Locate the cell with the specified text and output its (x, y) center coordinate. 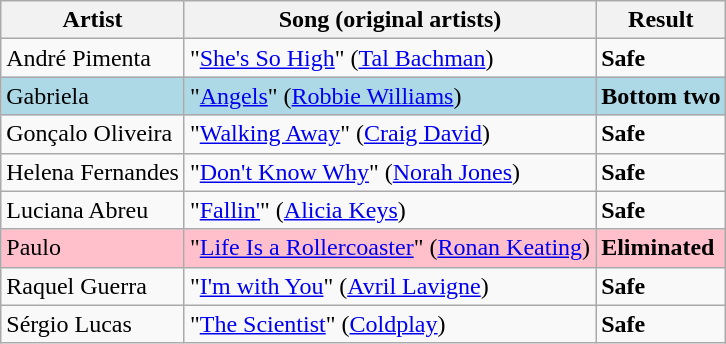
Sérgio Lucas (93, 324)
Raquel Guerra (93, 286)
Bottom two (661, 96)
"Fallin'" (Alicia Keys) (390, 210)
Luciana Abreu (93, 210)
Result (661, 20)
André Pimenta (93, 58)
Gabriela (93, 96)
Song (original artists) (390, 20)
Paulo (93, 248)
Eliminated (661, 248)
"Angels" (Robbie Williams) (390, 96)
"Don't Know Why" (Norah Jones) (390, 172)
"The Scientist" (Coldplay) (390, 324)
Gonçalo Oliveira (93, 134)
"Walking Away" (Craig David) (390, 134)
"I'm with You" (Avril Lavigne) (390, 286)
Helena Fernandes (93, 172)
"Life Is a Rollercoaster" (Ronan Keating) (390, 248)
Artist (93, 20)
"She's So High" (Tal Bachman) (390, 58)
